Locate the cell with the specified text and output its (X, Y) center coordinate. 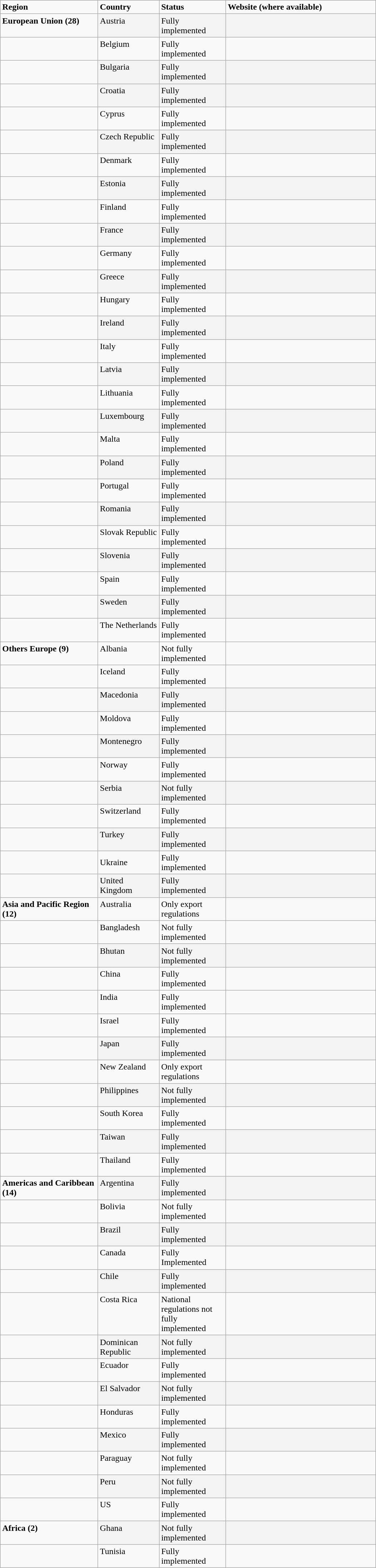
Germany (129, 258)
Spain (129, 583)
European Union (28) (49, 26)
Latvia (129, 374)
Poland (129, 467)
Ireland (129, 328)
India (129, 1002)
Estonia (129, 188)
Moldova (129, 723)
Chile (129, 1281)
Fully Implemented (193, 1258)
The Netherlands (129, 630)
Montenegro (129, 746)
Serbia (129, 793)
Mexico (129, 1440)
Bolivia (129, 1211)
Austria (129, 26)
Bangladesh (129, 932)
Japan (129, 1048)
Sweden (129, 607)
National regulations not fully implemented (193, 1314)
Macedonia (129, 700)
Belgium (129, 49)
Region (49, 7)
Bulgaria (129, 72)
France (129, 234)
Switzerland (129, 816)
China (129, 978)
Hungary (129, 304)
Australia (129, 909)
Paraguay (129, 1463)
Turkey (129, 839)
Dominican Republic (129, 1346)
Status (193, 7)
South Korea (129, 1118)
Ukraine (129, 863)
Bhutan (129, 956)
Africa (2) (49, 1533)
Czech Republic (129, 142)
United Kingdom (129, 885)
Ecuador (129, 1370)
Cyprus (129, 119)
Asia and Pacific Region (12) (49, 909)
Greece (129, 281)
Peru (129, 1487)
Croatia (129, 95)
Honduras (129, 1416)
New Zealand (129, 1072)
Country (129, 7)
Slovak Republic (129, 537)
Luxembourg (129, 421)
Denmark (129, 165)
El Salvador (129, 1393)
Americas and Caribbean (14) (49, 1188)
Portugal (129, 490)
Iceland (129, 677)
Finland (129, 212)
Thailand (129, 1165)
Philippines (129, 1095)
Tunisia (129, 1556)
Taiwan (129, 1141)
Norway (129, 770)
Argentina (129, 1188)
Brazil (129, 1234)
Italy (129, 351)
Costa Rica (129, 1314)
Canada (129, 1258)
Slovenia (129, 560)
Others Europe (9) (49, 653)
Romania (129, 514)
Website (where available) (301, 7)
Albania (129, 653)
US (129, 1509)
Malta (129, 444)
Lithuania (129, 397)
Ghana (129, 1533)
Israel (129, 1025)
